Determine the (x, y) coordinate at the center of the cell enclosing the given text.  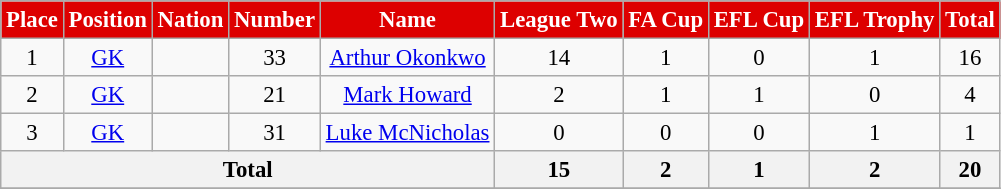
33 (275, 58)
4 (970, 95)
16 (970, 58)
31 (275, 133)
14 (559, 58)
Name (407, 20)
EFL Cup (758, 20)
League Two (559, 20)
Mark Howard (407, 95)
Position (108, 20)
Luke McNicholas (407, 133)
15 (559, 170)
EFL Trophy (875, 20)
3 (32, 133)
Place (32, 20)
Arthur Okonkwo (407, 58)
Number (275, 20)
Nation (190, 20)
20 (970, 170)
21 (275, 95)
FA Cup (666, 20)
